Search for the cell housing the specified text and yield its [x, y] center coordinate. 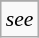
see [20, 19]
